Identify which cell holds the provided text, then report its (X, Y) central coordinate. 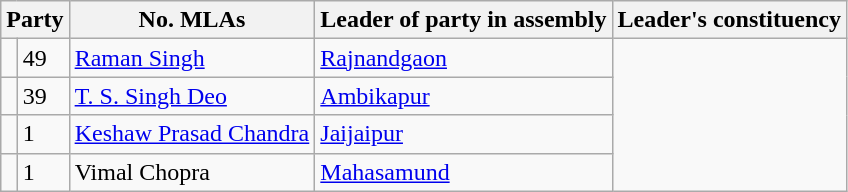
Rajnandgaon (464, 58)
T. S. Singh Deo (192, 96)
Raman Singh (192, 58)
Keshaw Prasad Chandra (192, 134)
Party (35, 20)
No. MLAs (192, 20)
Leader's constituency (729, 20)
Leader of party in assembly (464, 20)
Mahasamund (464, 172)
49 (43, 58)
39 (43, 96)
Vimal Chopra (192, 172)
Jaijaipur (464, 134)
Ambikapur (464, 96)
